Return (X, Y) of the center of cell containing provided text 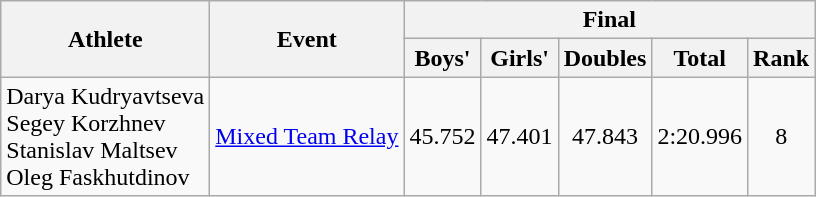
8 (782, 136)
Event (307, 39)
47.401 (520, 136)
45.752 (442, 136)
Doubles (605, 58)
2:20.996 (700, 136)
Total (700, 58)
Mixed Team Relay (307, 136)
Darya KudryavtsevaSegey KorzhnevStanislav MaltsevOleg Faskhutdinov (106, 136)
Final (610, 20)
Girls' (520, 58)
Athlete (106, 39)
Boys' (442, 58)
Rank (782, 58)
47.843 (605, 136)
